Determine the [x, y] coordinate at the center of the cell enclosing the given text.  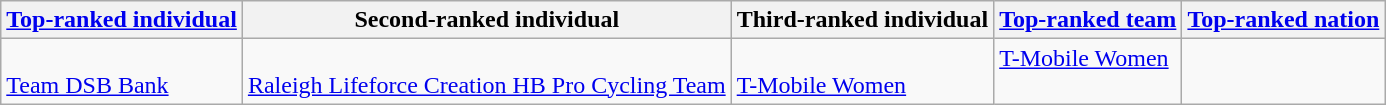
Third-ranked individual [862, 20]
Second-ranked individual [486, 20]
Top-ranked team [1088, 20]
Team DSB Bank [122, 72]
Top-ranked individual [122, 20]
Top-ranked nation [1284, 20]
Raleigh Lifeforce Creation HB Pro Cycling Team [486, 72]
